For the text-containing cell, return its midpoint in [X, Y] coordinate format. 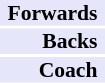
Forwards [52, 13]
Coach [52, 70]
Backs [52, 41]
